Capture the cell that displays the provided text and extract its [x, y] central coordinate. 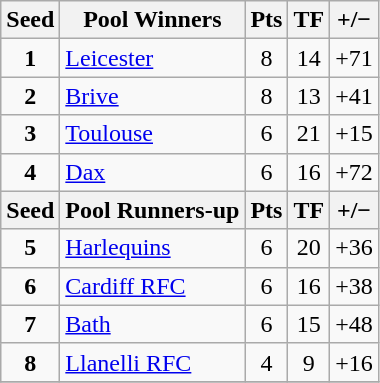
Brive [152, 96]
9 [309, 362]
21 [309, 134]
7 [30, 324]
+72 [354, 172]
1 [30, 58]
+71 [354, 58]
+16 [354, 362]
+15 [354, 134]
Leicester [152, 58]
Toulouse [152, 134]
+41 [354, 96]
Dax [152, 172]
3 [30, 134]
15 [309, 324]
14 [309, 58]
20 [309, 248]
13 [309, 96]
5 [30, 248]
+38 [354, 286]
Llanelli RFC [152, 362]
Pool Runners-up [152, 210]
Cardiff RFC [152, 286]
+48 [354, 324]
+36 [354, 248]
Harlequins [152, 248]
Bath [152, 324]
2 [30, 96]
Pool Winners [152, 20]
